Provide the [X, Y] coordinate of the cell's center where the given text is located.  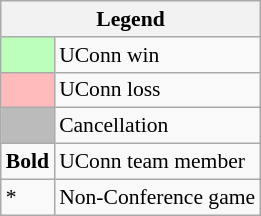
UConn loss [157, 90]
Legend [130, 19]
Non-Conference game [157, 197]
* [28, 197]
UConn team member [157, 162]
Cancellation [157, 126]
UConn win [157, 55]
Bold [28, 162]
